From the cell containing the given text, extract its center point as [x, y] coordinate. 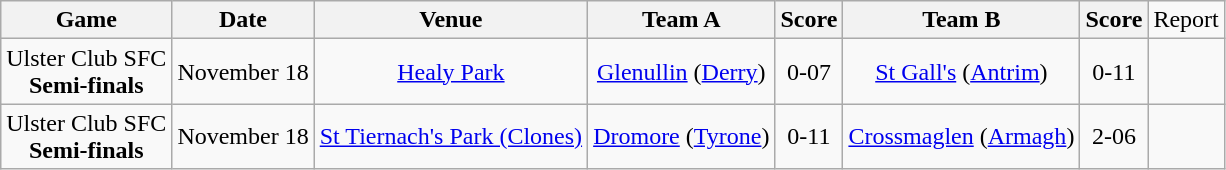
Report [1186, 20]
Healy Park [450, 72]
Team A [682, 20]
Crossmaglen (Armagh) [962, 136]
St Gall's (Antrim) [962, 72]
Glenullin (Derry) [682, 72]
Venue [450, 20]
St Tiernach's Park (Clones) [450, 136]
2-06 [1114, 136]
0-07 [809, 72]
Dromore (Tyrone) [682, 136]
Team B [962, 20]
Game [86, 20]
Date [243, 20]
